Locate the cell with the specified text and output its (x, y) center coordinate. 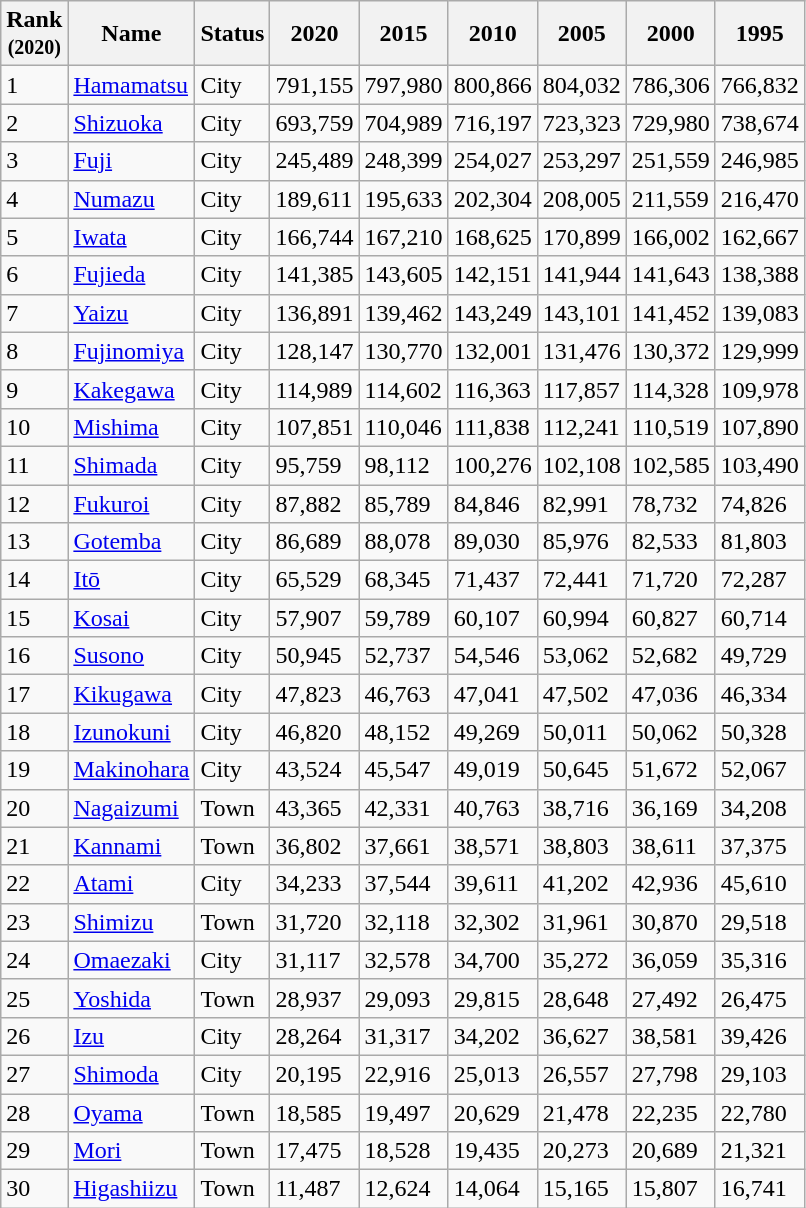
9 (34, 389)
54,546 (492, 656)
22,235 (670, 1113)
19,435 (492, 1151)
3 (34, 161)
45,610 (760, 884)
32,118 (404, 922)
71,720 (670, 580)
5 (34, 237)
139,462 (404, 313)
27,492 (670, 998)
130,770 (404, 351)
31,317 (404, 1036)
43,524 (314, 770)
Yoshida (132, 998)
27 (34, 1074)
102,108 (582, 465)
50,328 (760, 732)
723,323 (582, 123)
166,002 (670, 237)
253,297 (582, 161)
716,197 (492, 123)
704,989 (404, 123)
34,202 (492, 1036)
162,667 (760, 237)
38,716 (582, 808)
797,980 (404, 85)
82,991 (582, 503)
50,011 (582, 732)
Numazu (132, 199)
24 (34, 960)
216,470 (760, 199)
51,672 (670, 770)
84,846 (492, 503)
208,005 (582, 199)
Omaezaki (132, 960)
47,041 (492, 694)
143,249 (492, 313)
7 (34, 313)
Oyama (132, 1113)
15,807 (670, 1189)
36,169 (670, 808)
Shimada (132, 465)
72,287 (760, 580)
47,823 (314, 694)
32,302 (492, 922)
68,345 (404, 580)
38,581 (670, 1036)
36,627 (582, 1036)
88,078 (404, 542)
100,276 (492, 465)
2 (34, 123)
49,729 (760, 656)
42,936 (670, 884)
Fukuroi (132, 503)
Mori (132, 1151)
16 (34, 656)
Makinohara (132, 770)
34,233 (314, 884)
143,101 (582, 313)
71,437 (492, 580)
15 (34, 618)
114,989 (314, 389)
85,976 (582, 542)
2000 (670, 34)
26,557 (582, 1074)
14 (34, 580)
28 (34, 1113)
52,067 (760, 770)
2020 (314, 34)
47,502 (582, 694)
Izunokuni (132, 732)
1995 (760, 34)
114,328 (670, 389)
Kosai (132, 618)
23 (34, 922)
60,994 (582, 618)
786,306 (670, 85)
254,027 (492, 161)
95,759 (314, 465)
78,732 (670, 503)
128,147 (314, 351)
39,426 (760, 1036)
38,571 (492, 846)
12 (34, 503)
38,803 (582, 846)
132,001 (492, 351)
20,195 (314, 1074)
42,331 (404, 808)
11,487 (314, 1189)
2010 (492, 34)
72,441 (582, 580)
102,585 (670, 465)
38,611 (670, 846)
82,533 (670, 542)
46,763 (404, 694)
20 (34, 808)
28,648 (582, 998)
251,559 (670, 161)
81,803 (760, 542)
36,802 (314, 846)
17,475 (314, 1151)
21 (34, 846)
57,907 (314, 618)
41,202 (582, 884)
766,832 (760, 85)
110,519 (670, 427)
40,763 (492, 808)
6 (34, 275)
117,857 (582, 389)
4 (34, 199)
116,363 (492, 389)
1 (34, 85)
Yaizu (132, 313)
129,999 (760, 351)
11 (34, 465)
Mishima (132, 427)
85,789 (404, 503)
Atami (132, 884)
141,452 (670, 313)
25 (34, 998)
29,103 (760, 1074)
20,629 (492, 1113)
17 (34, 694)
30 (34, 1189)
Gotemba (132, 542)
136,891 (314, 313)
211,559 (670, 199)
31,961 (582, 922)
109,978 (760, 389)
8 (34, 351)
143,605 (404, 275)
170,899 (582, 237)
50,945 (314, 656)
49,269 (492, 732)
Kakegawa (132, 389)
48,152 (404, 732)
20,273 (582, 1151)
245,489 (314, 161)
49,019 (492, 770)
114,602 (404, 389)
19,497 (404, 1113)
39,611 (492, 884)
37,375 (760, 846)
52,682 (670, 656)
189,611 (314, 199)
26,475 (760, 998)
46,820 (314, 732)
130,372 (670, 351)
28,264 (314, 1036)
Fujinomiya (132, 351)
60,827 (670, 618)
74,826 (760, 503)
35,316 (760, 960)
16,741 (760, 1189)
35,272 (582, 960)
37,544 (404, 884)
32,578 (404, 960)
21,321 (760, 1151)
45,547 (404, 770)
110,046 (404, 427)
Fujieda (132, 275)
22 (34, 884)
111,838 (492, 427)
29,815 (492, 998)
31,720 (314, 922)
14,064 (492, 1189)
202,304 (492, 199)
Rank(2020) (34, 34)
65,529 (314, 580)
112,241 (582, 427)
47,036 (670, 694)
804,032 (582, 85)
Itō (132, 580)
693,759 (314, 123)
Higashiizu (132, 1189)
50,062 (670, 732)
Hamamatsu (132, 85)
141,643 (670, 275)
Susono (132, 656)
107,890 (760, 427)
20,689 (670, 1151)
2015 (404, 34)
195,633 (404, 199)
246,985 (760, 161)
34,208 (760, 808)
166,744 (314, 237)
59,789 (404, 618)
800,866 (492, 85)
60,714 (760, 618)
Iwata (132, 237)
21,478 (582, 1113)
50,645 (582, 770)
Nagaizumi (132, 808)
29 (34, 1151)
12,624 (404, 1189)
167,210 (404, 237)
13 (34, 542)
139,083 (760, 313)
27,798 (670, 1074)
46,334 (760, 694)
98,112 (404, 465)
29,093 (404, 998)
Status (232, 34)
142,151 (492, 275)
10 (34, 427)
89,030 (492, 542)
Shizuoka (132, 123)
Izu (132, 1036)
729,980 (670, 123)
15,165 (582, 1189)
22,916 (404, 1074)
103,490 (760, 465)
Kikugawa (132, 694)
141,944 (582, 275)
791,155 (314, 85)
2005 (582, 34)
37,661 (404, 846)
22,780 (760, 1113)
36,059 (670, 960)
141,385 (314, 275)
738,674 (760, 123)
Name (132, 34)
87,882 (314, 503)
Fuji (132, 161)
107,851 (314, 427)
18,585 (314, 1113)
131,476 (582, 351)
Kannami (132, 846)
53,062 (582, 656)
18 (34, 732)
168,625 (492, 237)
248,399 (404, 161)
86,689 (314, 542)
29,518 (760, 922)
34,700 (492, 960)
43,365 (314, 808)
31,117 (314, 960)
19 (34, 770)
26 (34, 1036)
30,870 (670, 922)
Shimoda (132, 1074)
28,937 (314, 998)
25,013 (492, 1074)
Shimizu (132, 922)
18,528 (404, 1151)
60,107 (492, 618)
52,737 (404, 656)
138,388 (760, 275)
